Pinpoint the cell where the given text exists, returning its (X, Y) midpoint coordinate. 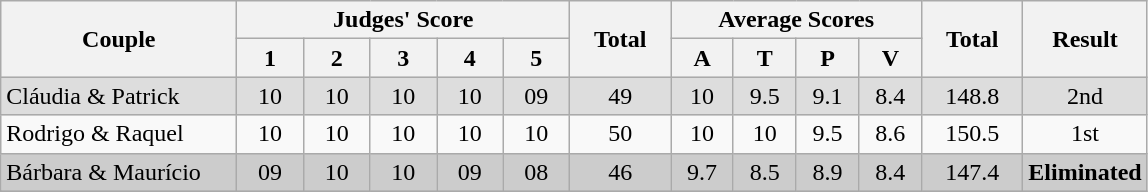
3 (404, 58)
8.6 (890, 134)
Rodrigo & Raquel (119, 134)
P (828, 58)
Average Scores (796, 20)
A (702, 58)
Judges' Score (404, 20)
V (890, 58)
Result (1085, 39)
9.1 (828, 96)
150.5 (972, 134)
50 (620, 134)
9.7 (702, 172)
4 (470, 58)
2nd (1085, 96)
148.8 (972, 96)
Couple (119, 39)
8.9 (828, 172)
49 (620, 96)
Eliminated (1085, 172)
2 (336, 58)
147.4 (972, 172)
1 (270, 58)
08 (536, 172)
5 (536, 58)
1st (1085, 134)
8.5 (764, 172)
46 (620, 172)
Cláudia & Patrick (119, 96)
Bárbara & Maurício (119, 172)
T (764, 58)
